Output the (x, y) coordinate of the center of the cell containing the given text.  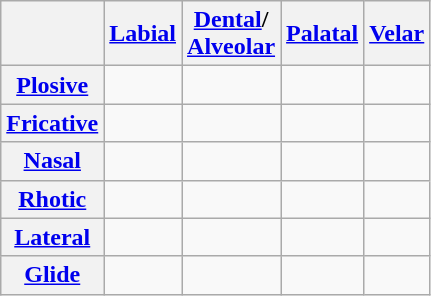
Nasal (52, 161)
Velar (397, 34)
Fricative (52, 123)
Glide (52, 275)
Palatal (322, 34)
Lateral (52, 237)
Dental/Alveolar (232, 34)
Rhotic (52, 199)
Plosive (52, 85)
Labial (143, 34)
